Find where the given text appears and provide that cell's center as [X, Y] coordinate. 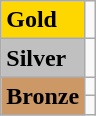
Gold [43, 20]
Bronze [43, 96]
Silver [43, 58]
